Detect which cell encompasses the target text, then output its (x, y) center coordinate. 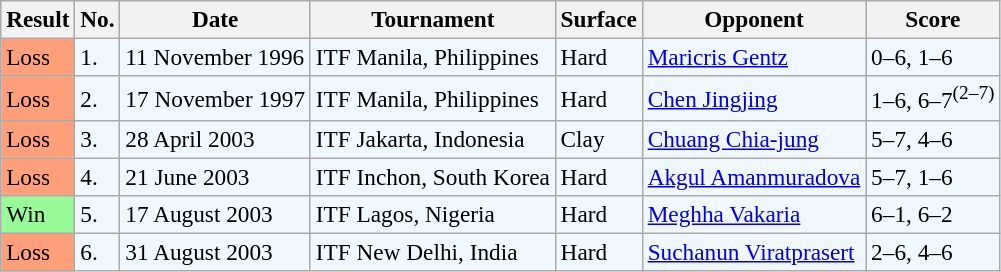
Chuang Chia-jung (754, 139)
1–6, 6–7(2–7) (933, 98)
Maricris Gentz (754, 57)
17 November 1997 (215, 98)
ITF Jakarta, Indonesia (432, 139)
5. (98, 214)
Surface (598, 19)
Score (933, 19)
Date (215, 19)
3. (98, 139)
ITF Lagos, Nigeria (432, 214)
5–7, 4–6 (933, 139)
Akgul Amanmuradova (754, 177)
Win (38, 214)
No. (98, 19)
5–7, 1–6 (933, 177)
6–1, 6–2 (933, 214)
2–6, 4–6 (933, 252)
2. (98, 98)
Suchanun Viratprasert (754, 252)
21 June 2003 (215, 177)
Tournament (432, 19)
Chen Jingjing (754, 98)
Opponent (754, 19)
Result (38, 19)
1. (98, 57)
17 August 2003 (215, 214)
11 November 1996 (215, 57)
6. (98, 252)
Meghha Vakaria (754, 214)
Clay (598, 139)
0–6, 1–6 (933, 57)
31 August 2003 (215, 252)
ITF New Delhi, India (432, 252)
4. (98, 177)
28 April 2003 (215, 139)
ITF Inchon, South Korea (432, 177)
